Find where the given text appears and provide that cell's center as [X, Y] coordinate. 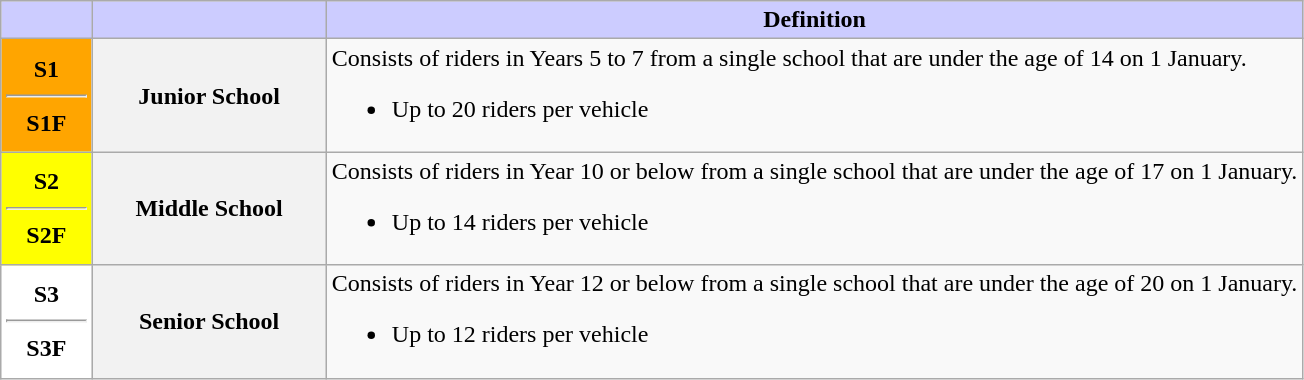
Junior School [209, 96]
Consists of riders in Years 5 to 7 from a single school that are under the age of 14 on 1 January.Up to 20 riders per vehicle [814, 96]
Consists of riders in Year 12 or below from a single school that are under the age of 20 on 1 January.Up to 12 riders per vehicle [814, 322]
S1S1F [46, 96]
S2S2F [46, 208]
Definition [814, 20]
S3S3F [46, 322]
Consists of riders in Year 10 or below from a single school that are under the age of 17 on 1 January.Up to 14 riders per vehicle [814, 208]
Senior School [209, 322]
Middle School [209, 208]
